Locate the cell with the specified text and output its (X, Y) center coordinate. 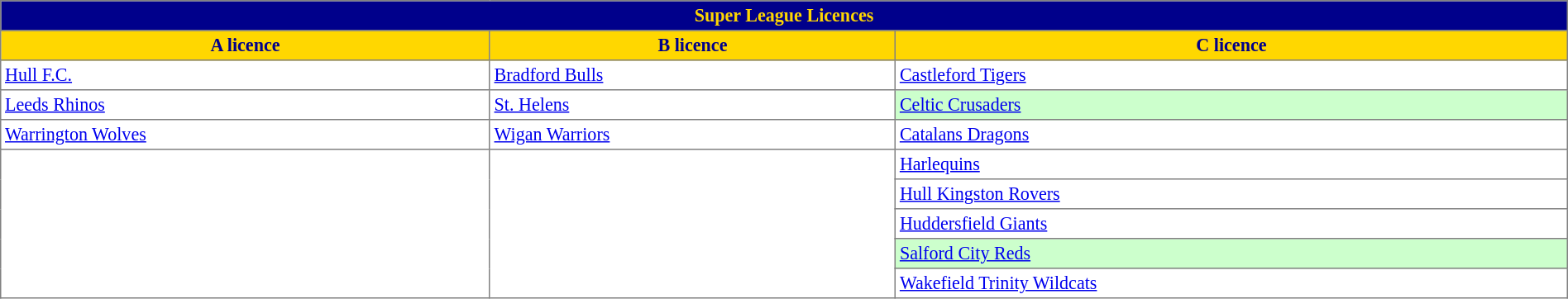
Castleford Tigers (1232, 75)
Salford City Reds (1232, 254)
Warrington Wolves (246, 135)
Leeds Rhinos (246, 105)
Bradford Bulls (692, 75)
St. Helens (692, 105)
Celtic Crusaders (1232, 105)
Hull Kingston Rovers (1232, 194)
Harlequins (1232, 164)
B licence (692, 45)
A licence (246, 45)
Wigan Warriors (692, 135)
Super League Licences (784, 16)
Catalans Dragons (1232, 135)
Hull F.C. (246, 75)
Wakefield Trinity Wildcats (1232, 283)
C licence (1232, 45)
Huddersfield Giants (1232, 224)
